Return the (X, Y) coordinate for the center point of the cell that contains the specified text.  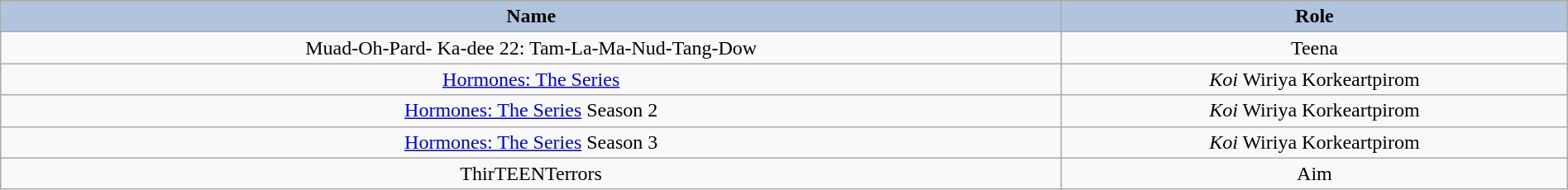
Name (531, 17)
Muad-Oh-Pard- Ka-dee 22: Tam-La-Ma-Nud-Tang-Dow (531, 48)
Role (1315, 17)
Teena (1315, 48)
Hormones: The Series (531, 79)
Hormones: The Series Season 2 (531, 111)
Aim (1315, 173)
ThirTEENTerrors (531, 173)
Hormones: The Series Season 3 (531, 142)
